Detect which cell encompasses the target text, then output its [X, Y] center coordinate. 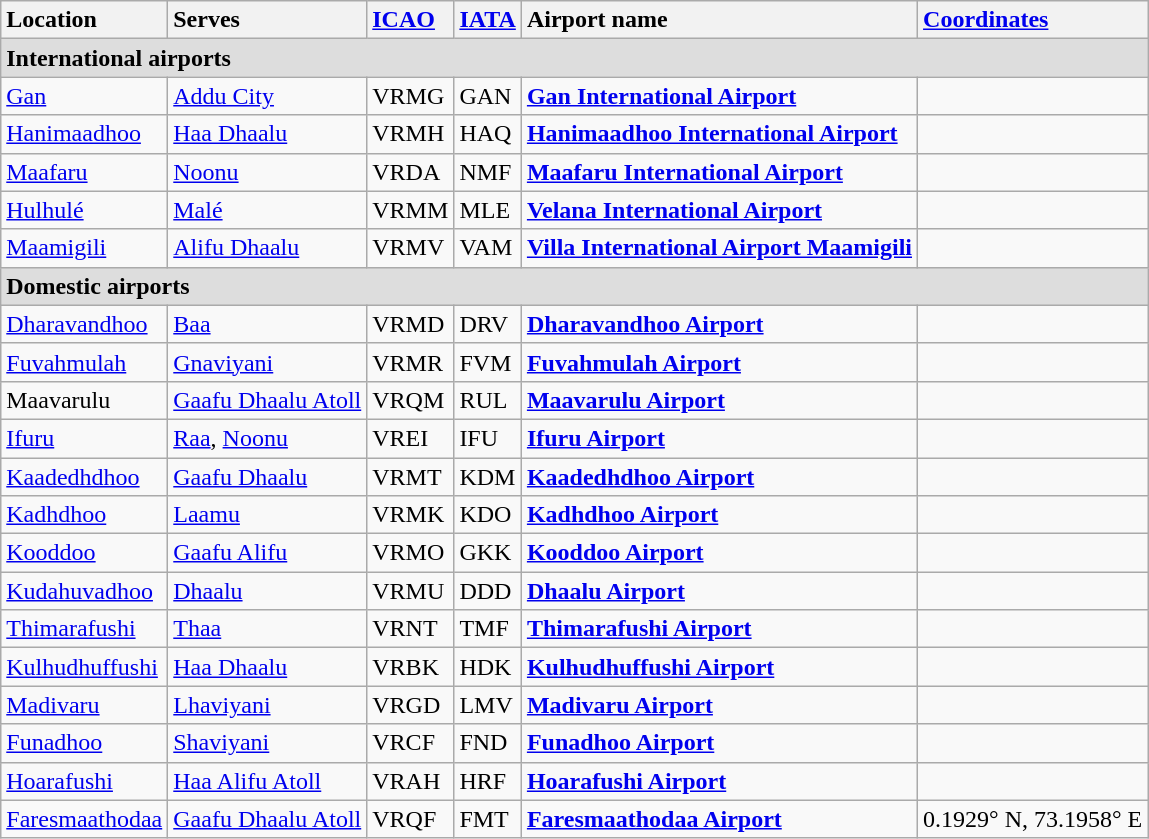
Dhaalu Airport [719, 591]
Malé [268, 210]
Velana International Airport [719, 210]
FND [488, 743]
VRQM [410, 400]
IATA [488, 20]
Thimarafushi Airport [719, 629]
DDD [488, 591]
Madivaru [84, 705]
Coordinates [1033, 20]
VRQF [410, 819]
Lhaviyani [268, 705]
Maafaru [84, 172]
Laamu [268, 515]
VRAH [410, 781]
RUL [488, 400]
MLE [488, 210]
Ifuru Airport [719, 438]
Thaa [268, 629]
VRMK [410, 515]
Fuvahmulah [84, 362]
Kulhudhuffushi [84, 667]
Gan International Airport [719, 96]
Kaadedhdhoo [84, 477]
Domestic airports [574, 286]
VRMT [410, 477]
VRMH [410, 134]
Kudahuvadhoo [84, 591]
Kooddoo [84, 553]
Addu City [268, 96]
VRGD [410, 705]
Haa Alifu Atoll [268, 781]
KDM [488, 477]
NMF [488, 172]
HDK [488, 667]
FVM [488, 362]
VRMG [410, 96]
Thimarafushi [84, 629]
GAN [488, 96]
Serves [268, 20]
Kadhdhoo Airport [719, 515]
VRMM [410, 210]
Hoarafushi [84, 781]
VRCF [410, 743]
Funadhoo [84, 743]
Dharavandhoo [84, 324]
DRV [488, 324]
VRNT [410, 629]
Raa, Noonu [268, 438]
Madivaru Airport [719, 705]
Location [84, 20]
VRMU [410, 591]
Gaafu Dhaalu [268, 477]
VREI [410, 438]
Fuvahmulah Airport [719, 362]
Maavarulu [84, 400]
VRBK [410, 667]
Alifu Dhaalu [268, 248]
VAM [488, 248]
Faresmaathodaa [84, 819]
TMF [488, 629]
Noonu [268, 172]
Kadhdhoo [84, 515]
Kaadedhdhoo Airport [719, 477]
Kooddoo Airport [719, 553]
Funadhoo Airport [719, 743]
Ifuru [84, 438]
Maavarulu Airport [719, 400]
Dharavandhoo Airport [719, 324]
International airports [574, 58]
Maamigili [84, 248]
IFU [488, 438]
ICAO [410, 20]
VRMV [410, 248]
Hanimaadhoo International Airport [719, 134]
VRMO [410, 553]
Faresmaathodaa Airport [719, 819]
HAQ [488, 134]
VRMD [410, 324]
Gan [84, 96]
Hoarafushi Airport [719, 781]
VRMR [410, 362]
Kulhudhuffushi Airport [719, 667]
LMV [488, 705]
FMT [488, 819]
Gnaviyani [268, 362]
Hanimaadhoo [84, 134]
VRDA [410, 172]
Hulhulé [84, 210]
Gaafu Alifu [268, 553]
Maafaru International Airport [719, 172]
Airport name [719, 20]
Villa International Airport Maamigili [719, 248]
GKK [488, 553]
Baa [268, 324]
Shaviyani [268, 743]
0.1929° N, 73.1958° E [1033, 819]
KDO [488, 515]
Dhaalu [268, 591]
HRF [488, 781]
